Find where the given text appears and provide that cell's center as [X, Y] coordinate. 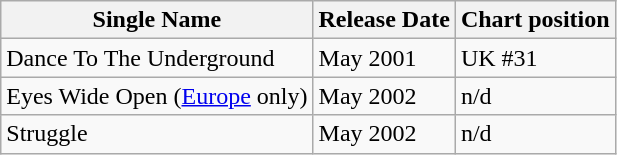
May 2001 [384, 58]
Single Name [157, 20]
Release Date [384, 20]
Chart position [535, 20]
Dance To The Underground [157, 58]
Struggle [157, 134]
Eyes Wide Open (Europe only) [157, 96]
UK #31 [535, 58]
